Locate the cell with the specified text and output its [x, y] center coordinate. 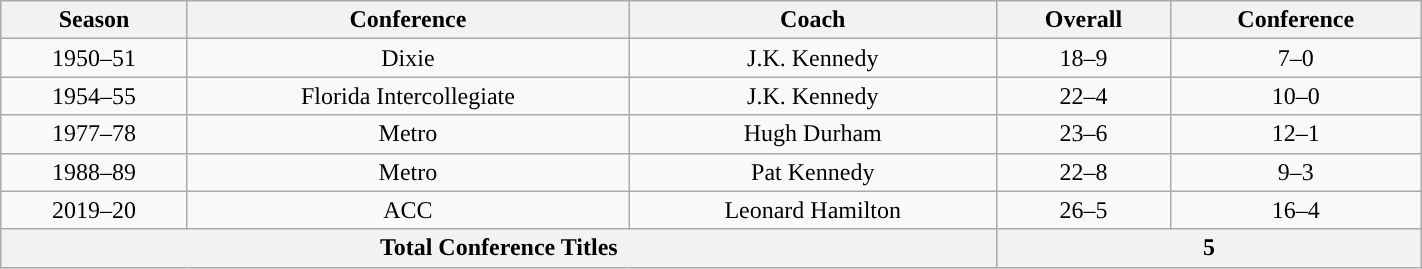
26–5 [1084, 210]
1950–51 [94, 58]
9–3 [1296, 172]
5 [1209, 248]
23–6 [1084, 134]
Florida Intercollegiate [408, 96]
Leonard Hamilton [813, 210]
16–4 [1296, 210]
7–0 [1296, 58]
Hugh Durham [813, 134]
1977–78 [94, 134]
Season [94, 20]
18–9 [1084, 58]
12–1 [1296, 134]
Pat Kennedy [813, 172]
22–4 [1084, 96]
22–8 [1084, 172]
10–0 [1296, 96]
Overall [1084, 20]
1954–55 [94, 96]
1988–89 [94, 172]
Dixie [408, 58]
2019–20 [94, 210]
Coach [813, 20]
Total Conference Titles [499, 248]
ACC [408, 210]
